Determine the [x, y] coordinate at the center of the cell enclosing the given text.  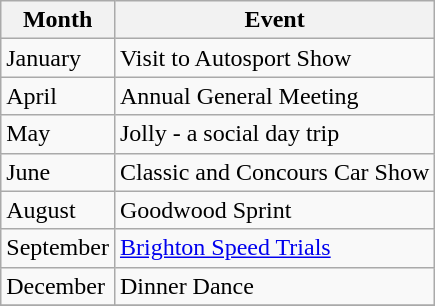
September [58, 248]
April [58, 96]
Brighton Speed Trials [274, 248]
May [58, 134]
Classic and Concours Car Show [274, 172]
June [58, 172]
Goodwood Sprint [274, 210]
August [58, 210]
January [58, 58]
Dinner Dance [274, 286]
Visit to Autosport Show [274, 58]
Event [274, 20]
December [58, 286]
Jolly - a social day trip [274, 134]
Month [58, 20]
Annual General Meeting [274, 96]
